Locate the cell with the specified text and output its [X, Y] center coordinate. 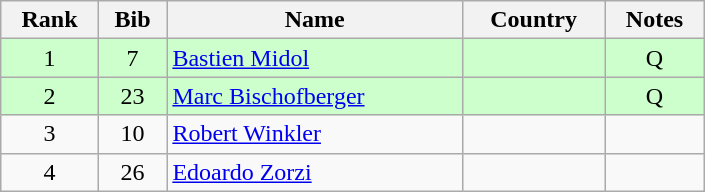
23 [132, 96]
1 [50, 58]
7 [132, 58]
Notes [655, 20]
Edoardo Zorzi [315, 172]
3 [50, 134]
2 [50, 96]
Robert Winkler [315, 134]
Bastien Midol [315, 58]
Bib [132, 20]
Rank [50, 20]
26 [132, 172]
Marc Bischofberger [315, 96]
Country [534, 20]
Name [315, 20]
10 [132, 134]
4 [50, 172]
